Scan for the cell matching the given text and deliver its [x, y] coordinate at center. 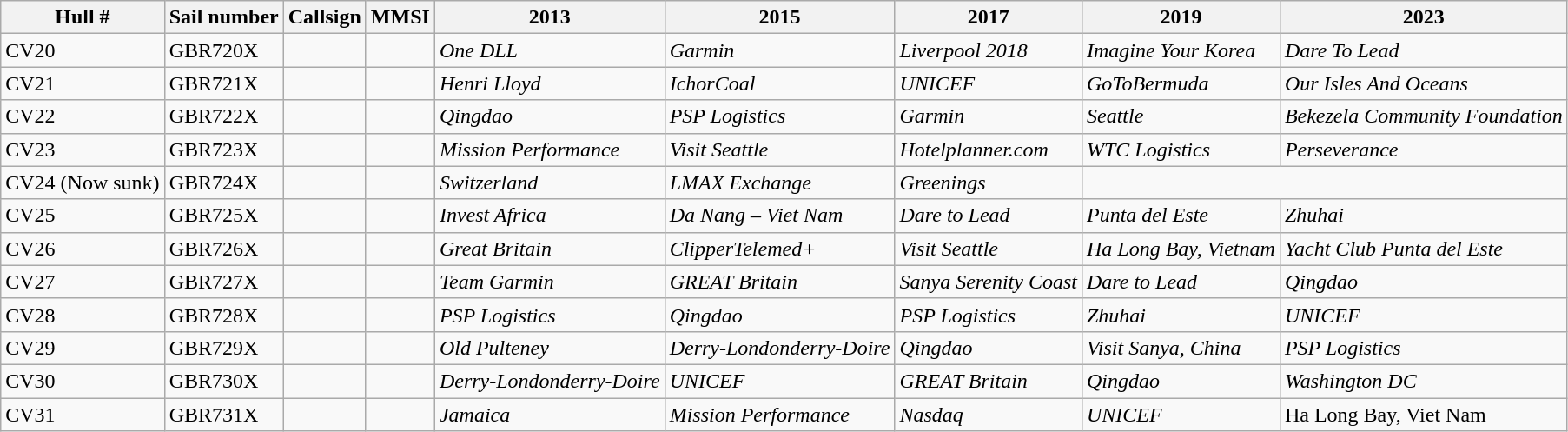
One DLL [549, 50]
Dare To Lead [1423, 50]
CV28 [83, 315]
Washington DC [1423, 381]
Imagine Your Korea [1181, 50]
Yacht Club Punta del Este [1423, 249]
CV29 [83, 348]
Greenings [989, 183]
Callsign [325, 17]
2013 [549, 17]
GBR730X [224, 381]
CV24 (Now sunk) [83, 183]
Our Isles And Oceans [1423, 83]
GBR720X [224, 50]
Nasdaq [989, 415]
CV20 [83, 50]
IchorCoal [780, 83]
2023 [1423, 17]
Liverpool 2018 [989, 50]
Switzerland [549, 183]
Invest Africa [549, 216]
GBR728X [224, 315]
Seattle [1181, 116]
CV22 [83, 116]
CV23 [83, 150]
Hull # [83, 17]
Ha Long Bay, Viet Nam [1423, 415]
GBR726X [224, 249]
Old Pulteney [549, 348]
Da Nang – Viet Nam [780, 216]
Ha Long Bay, Vietnam [1181, 249]
Team Garmin [549, 282]
GBR724X [224, 183]
2019 [1181, 17]
GBR729X [224, 348]
WTC Logistics [1181, 150]
Sail number [224, 17]
GBR731X [224, 415]
CV30 [83, 381]
2015 [780, 17]
Perseverance [1423, 150]
CV31 [83, 415]
2017 [989, 17]
GBR722X [224, 116]
Sanya Serenity Coast [989, 282]
ClipperTelemed+ [780, 249]
GBR723X [224, 150]
Jamaica [549, 415]
Hotelplanner.com [989, 150]
CV26 [83, 249]
CV27 [83, 282]
Henri Lloyd [549, 83]
GoToBermuda [1181, 83]
CV21 [83, 83]
Visit Sanya, China [1181, 348]
Great Britain [549, 249]
LMAX Exchange [780, 183]
GBR725X [224, 216]
Punta del Este [1181, 216]
GBR727X [224, 282]
Bekezela Community Foundation [1423, 116]
MMSI [400, 17]
GBR721X [224, 83]
CV25 [83, 216]
